Return the [x, y] coordinate for the center point of the cell that contains the specified text.  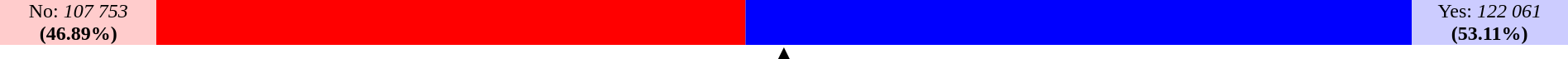
Yes: 122 061 (53.11%) [1489, 22]
No: 107 753 (46.89%) [79, 22]
